Return the (x, y) coordinate for the center point of the cell that contains the specified text.  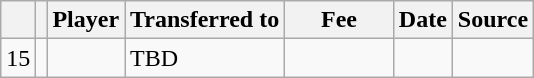
15 (18, 58)
Source (492, 20)
TBD (205, 58)
Player (86, 20)
Fee (340, 20)
Transferred to (205, 20)
Date (422, 20)
